Return (x, y) of the center of cell containing provided text 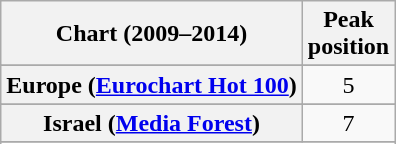
7 (348, 123)
Europe (Eurochart Hot 100) (152, 85)
Israel (Media Forest) (152, 123)
5 (348, 85)
Peakposition (348, 34)
Chart (2009–2014) (152, 34)
